Return (X, Y) of the center of cell containing provided text 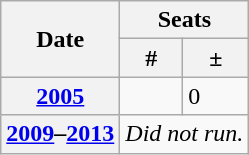
Did not run. (184, 134)
Date (60, 39)
2005 (60, 96)
Seats (184, 20)
± (216, 58)
0 (216, 96)
2009–2013 (60, 134)
# (152, 58)
